For the text-containing cell, return its midpoint in (x, y) coordinate format. 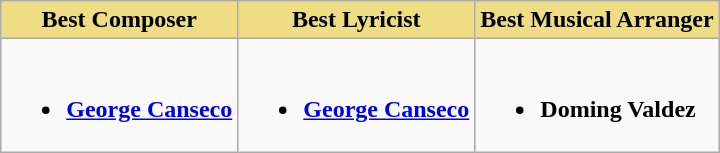
Doming Valdez (597, 96)
Best Musical Arranger (597, 20)
Best Composer (120, 20)
Best Lyricist (356, 20)
